Determine the [X, Y] coordinate at the center of the cell enclosing the given text.  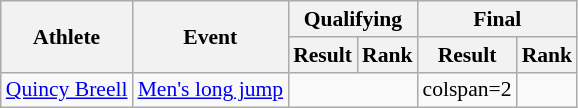
Qualifying [352, 19]
Final [498, 19]
Event [211, 36]
Men's long jump [211, 90]
Quincy Breell [67, 90]
colspan=2 [468, 90]
Athlete [67, 36]
